Find where the given text appears and provide that cell's center as (x, y) coordinate. 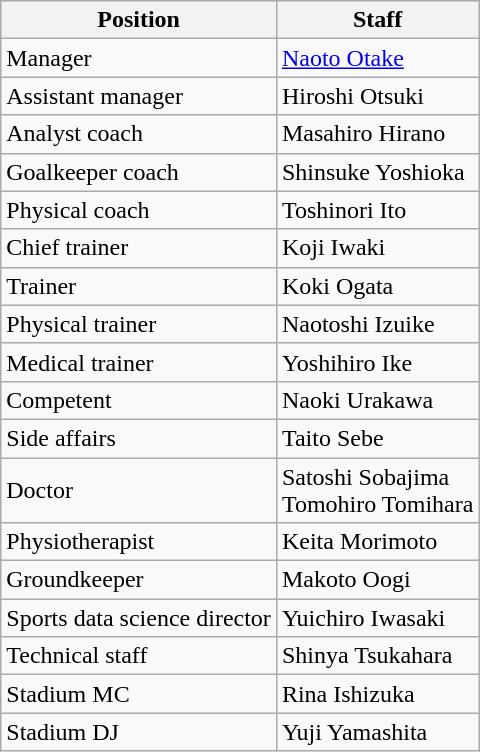
Shinsuke Yoshioka (378, 172)
Keita Morimoto (378, 542)
Doctor (139, 490)
Staff (378, 20)
Goalkeeper coach (139, 172)
Taito Sebe (378, 438)
Naoto Otake (378, 58)
Yuichiro Iwasaki (378, 618)
Medical trainer (139, 362)
Koki Ogata (378, 286)
Analyst coach (139, 134)
Yoshihiro Ike (378, 362)
Competent (139, 400)
Sports data science director (139, 618)
Stadium MC (139, 694)
Koji Iwaki (378, 248)
Trainer (139, 286)
Assistant manager (139, 96)
Stadium DJ (139, 732)
Physical coach (139, 210)
Chief trainer (139, 248)
Naoki Urakawa (378, 400)
Shinya Tsukahara (378, 656)
Physiotherapist (139, 542)
Makoto Oogi (378, 580)
Physical trainer (139, 324)
Technical staff (139, 656)
Satoshi Sobajima Tomohiro Tomihara (378, 490)
Groundkeeper (139, 580)
Naotoshi Izuike (378, 324)
Rina Ishizuka (378, 694)
Toshinori Ito (378, 210)
Manager (139, 58)
Yuji Yamashita (378, 732)
Masahiro Hirano (378, 134)
Side affairs (139, 438)
Hiroshi Otsuki (378, 96)
Position (139, 20)
